For the text-containing cell, return its midpoint in [x, y] coordinate format. 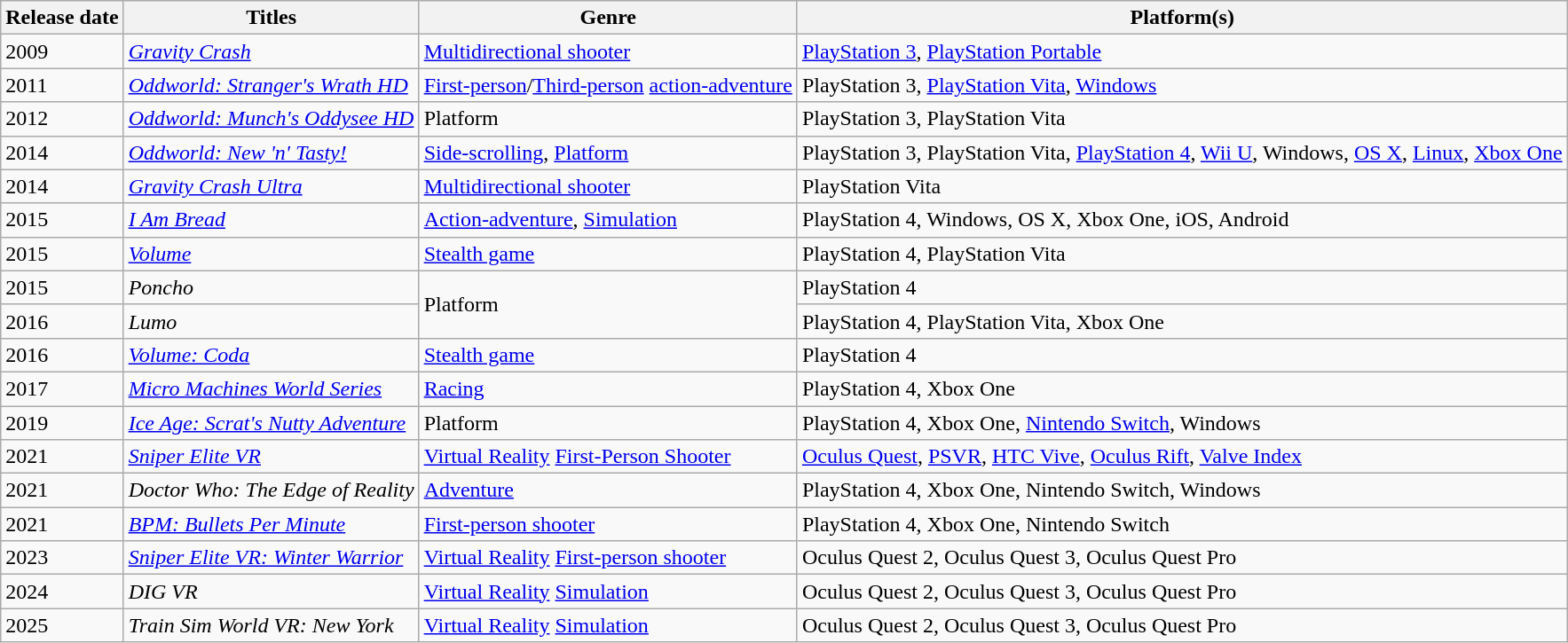
PlayStation 3, PlayStation Vita, Windows [1182, 85]
PlayStation 4, Windows, OS X, Xbox One, iOS, Android [1182, 220]
2009 [62, 51]
Ice Age: Scrat's Nutty Adventure [272, 423]
2025 [62, 625]
Side-scrolling, Platform [608, 153]
Doctor Who: The Edge of Reality [272, 490]
Gravity Crash Ultra [272, 186]
Oddworld: New 'n' Tasty! [272, 153]
Virtual Reality First-person shooter [608, 558]
Oculus Quest, PSVR, HTC Vive, Oculus Rift, Valve Index [1182, 457]
Lumo [272, 321]
Train Sim World VR: New York [272, 625]
Micro Machines World Series [272, 388]
Adventure [608, 490]
PlayStation 3, PlayStation Vita [1182, 119]
PlayStation Vita [1182, 186]
2023 [62, 558]
Release date [62, 18]
Action-adventure, Simulation [608, 220]
PlayStation 4, PlayStation Vita, Xbox One [1182, 321]
PlayStation 4, Xbox One [1182, 388]
2011 [62, 85]
Platform(s) [1182, 18]
PlayStation 3, PlayStation Portable [1182, 51]
PlayStation 3, PlayStation Vita, PlayStation 4, Wii U, Windows, OS X, Linux, Xbox One [1182, 153]
2024 [62, 592]
DIG VR [272, 592]
Volume [272, 254]
First-person shooter [608, 524]
Gravity Crash [272, 51]
Titles [272, 18]
Racing [608, 388]
2012 [62, 119]
BPM: Bullets Per Minute [272, 524]
PlayStation 4, PlayStation Vita [1182, 254]
First-person/Third-person action-adventure [608, 85]
Sniper Elite VR [272, 457]
Oddworld: Munch's Oddysee HD [272, 119]
Poncho [272, 287]
2019 [62, 423]
Sniper Elite VR: Winter Warrior [272, 558]
Oddworld: Stranger's Wrath HD [272, 85]
2017 [62, 388]
Volume: Coda [272, 355]
PlayStation 4, Xbox One, Nintendo Switch [1182, 524]
Genre [608, 18]
Virtual Reality First-Person Shooter [608, 457]
I Am Bread [272, 220]
